Provide the [X, Y] coordinate of the cell's center where the given text is located.  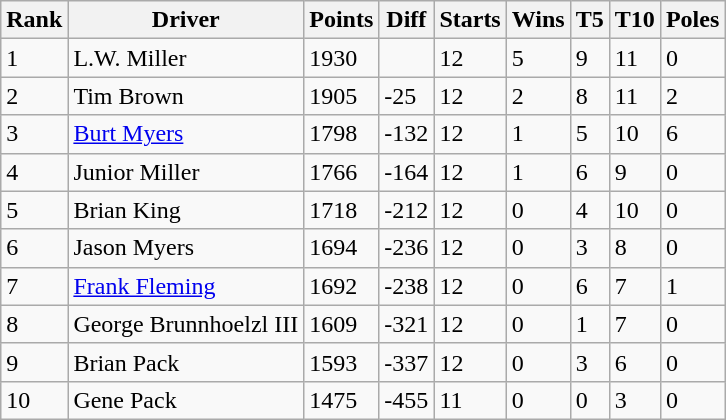
-455 [406, 400]
Rank [34, 20]
Poles [692, 20]
Jason Myers [186, 248]
Frank Fleming [186, 286]
1905 [342, 96]
1766 [342, 172]
T5 [590, 20]
1593 [342, 362]
Points [342, 20]
1930 [342, 58]
-337 [406, 362]
T10 [634, 20]
-321 [406, 324]
Burt Myers [186, 134]
Tim Brown [186, 96]
1692 [342, 286]
-212 [406, 210]
Diff [406, 20]
Driver [186, 20]
1718 [342, 210]
1798 [342, 134]
Wins [538, 20]
Brian King [186, 210]
Brian Pack [186, 362]
-132 [406, 134]
Junior Miller [186, 172]
-164 [406, 172]
1475 [342, 400]
-238 [406, 286]
1694 [342, 248]
-236 [406, 248]
-25 [406, 96]
Gene Pack [186, 400]
1609 [342, 324]
George Brunnhoelzl III [186, 324]
Starts [470, 20]
L.W. Miller [186, 58]
